Provide the (X, Y) coordinate of the cell's center where the given text is located.  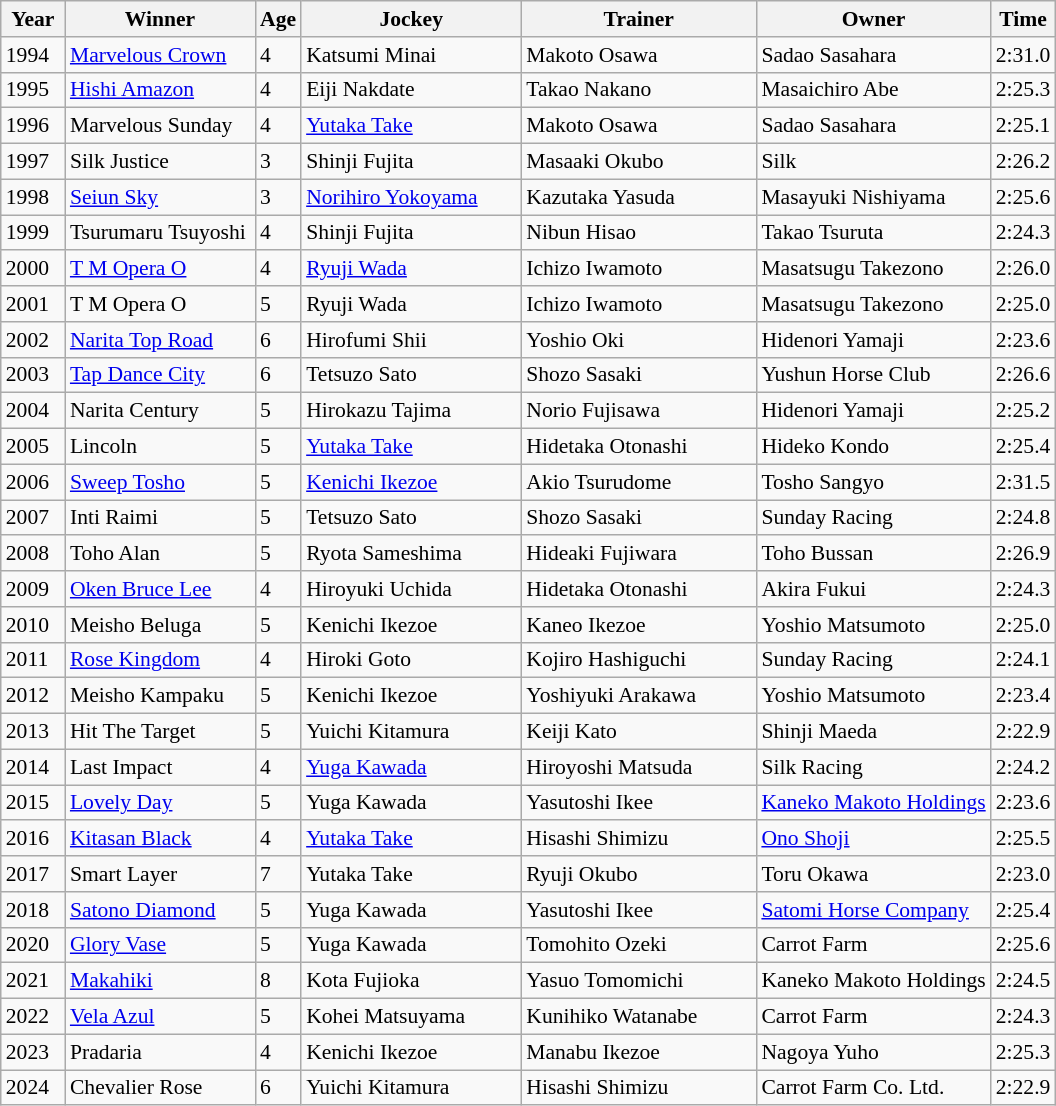
Meisho Beluga (160, 625)
1997 (33, 162)
Masaichiro Abe (873, 90)
2005 (33, 447)
Ryota Sameshima (411, 554)
Age (278, 19)
Hiroki Goto (411, 660)
2017 (33, 874)
2010 (33, 625)
2003 (33, 375)
Yasuo Tomomichi (638, 981)
2004 (33, 411)
Winner (160, 19)
Yoshiyuki Arakawa (638, 696)
Hirofumi Shii (411, 340)
2008 (33, 554)
Owner (873, 19)
2:25.5 (1024, 839)
2022 (33, 1017)
Hit The Target (160, 732)
Trainer (638, 19)
Akira Fukui (873, 589)
Tomohito Ozeki (638, 945)
2016 (33, 839)
Kota Fujioka (411, 981)
Sweep Tosho (160, 482)
Silk Racing (873, 767)
Narita Century (160, 411)
Carrot Farm Co. Ltd. (873, 1088)
2002 (33, 340)
Vela Azul (160, 1017)
Hirokazu Tajima (411, 411)
Marvelous Sunday (160, 126)
2021 (33, 981)
Hiroyuki Uchida (411, 589)
Nagoya Yuho (873, 1052)
2:31.0 (1024, 55)
Year (33, 19)
Inti Raimi (160, 518)
2007 (33, 518)
2000 (33, 269)
2011 (33, 660)
2024 (33, 1088)
Akio Tsurudome (638, 482)
Norio Fujisawa (638, 411)
Satomi Horse Company (873, 910)
Smart Layer (160, 874)
Yoshio Oki (638, 340)
2020 (33, 945)
Kaneo Ikezoe (638, 625)
Chevalier Rose (160, 1088)
Toho Alan (160, 554)
2:23.4 (1024, 696)
Kitasan Black (160, 839)
Keiji Kato (638, 732)
1996 (33, 126)
Pradaria (160, 1052)
Norihiro Yokoyama (411, 197)
Katsumi Minai (411, 55)
Jockey (411, 19)
Lovely Day (160, 803)
Satono Diamond (160, 910)
Meisho Kampaku (160, 696)
Hishi Amazon (160, 90)
Makahiki (160, 981)
Kazutaka Yasuda (638, 197)
Toho Bussan (873, 554)
1994 (33, 55)
Tap Dance City (160, 375)
2:24.1 (1024, 660)
Time (1024, 19)
Nibun Hisao (638, 233)
2:24.2 (1024, 767)
2018 (33, 910)
2:31.5 (1024, 482)
Ono Shoji (873, 839)
2:26.0 (1024, 269)
Takao Tsuruta (873, 233)
2006 (33, 482)
Eiji Nakdate (411, 90)
Rose Kingdom (160, 660)
Manabu Ikezoe (638, 1052)
2:25.2 (1024, 411)
Tosho Sangyo (873, 482)
Shinji Maeda (873, 732)
Hideko Kondo (873, 447)
2014 (33, 767)
1995 (33, 90)
Marvelous Crown (160, 55)
Yushun Horse Club (873, 375)
Toru Okawa (873, 874)
Silk (873, 162)
Glory Vase (160, 945)
8 (278, 981)
2:24.8 (1024, 518)
2015 (33, 803)
Kunihiko Watanabe (638, 1017)
2:26.2 (1024, 162)
Hideaki Fujiwara (638, 554)
2:26.9 (1024, 554)
Takao Nakano (638, 90)
Hiroyoshi Matsuda (638, 767)
1999 (33, 233)
2:26.6 (1024, 375)
2:25.1 (1024, 126)
Last Impact (160, 767)
2013 (33, 732)
2:23.0 (1024, 874)
Ryuji Okubo (638, 874)
Seiun Sky (160, 197)
Narita Top Road (160, 340)
Tsurumaru Tsuyoshi (160, 233)
2009 (33, 589)
Kohei Matsuyama (411, 1017)
Silk Justice (160, 162)
Oken Bruce Lee (160, 589)
2:24.5 (1024, 981)
2023 (33, 1052)
2001 (33, 304)
Kojiro Hashiguchi (638, 660)
Masaaki Okubo (638, 162)
Lincoln (160, 447)
Masayuki Nishiyama (873, 197)
2012 (33, 696)
1998 (33, 197)
7 (278, 874)
